Return [x, y] of the center of cell containing provided text 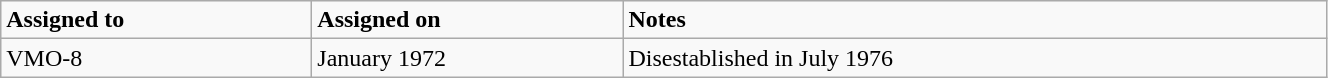
Notes [975, 20]
Assigned on [468, 20]
January 1972 [468, 58]
VMO-8 [156, 58]
Assigned to [156, 20]
Disestablished in July 1976 [975, 58]
